Output the (x, y) coordinate of the center of the cell containing the given text.  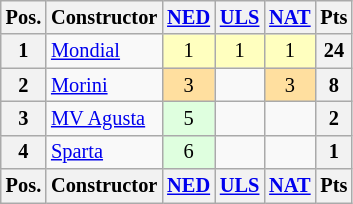
Sparta (104, 152)
5 (188, 118)
Mondial (104, 51)
MV Agusta (104, 118)
8 (334, 85)
24 (334, 51)
Morini (104, 85)
4 (24, 152)
6 (188, 152)
